Search for the cell housing the specified text and yield its (x, y) center coordinate. 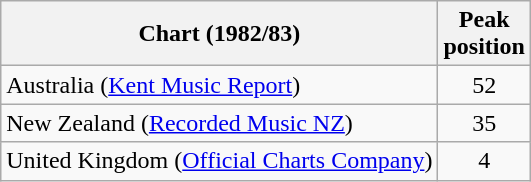
Chart (1982/83) (220, 34)
52 (484, 85)
United Kingdom (Official Charts Company) (220, 161)
4 (484, 161)
35 (484, 123)
Peak position (484, 34)
New Zealand (Recorded Music NZ) (220, 123)
Australia (Kent Music Report) (220, 85)
